Provide the [X, Y] coordinate of the cell's center where the given text is located.  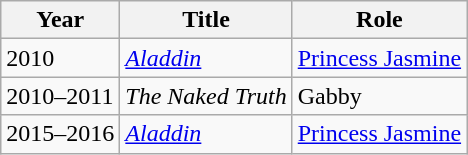
2010 [60, 58]
Title [206, 20]
Year [60, 20]
Role [379, 20]
2010–2011 [60, 96]
2015–2016 [60, 134]
The Naked Truth [206, 96]
Gabby [379, 96]
